Capture the cell that displays the provided text and extract its [x, y] central coordinate. 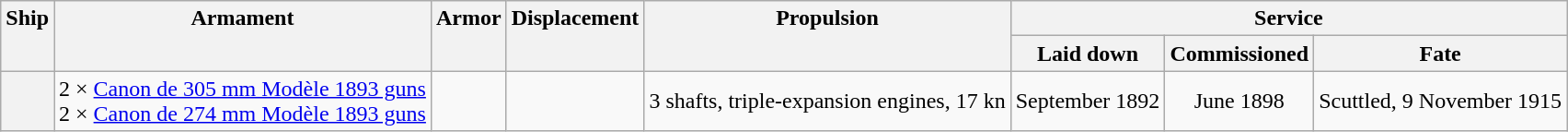
Armament [243, 36]
Laid down [1088, 54]
Armor [468, 36]
September 1892 [1088, 102]
June 1898 [1239, 102]
Scuttled, 9 November 1915 [1441, 102]
2 × Canon de 305 mm Modèle 1893 guns2 × Canon de 274 mm Modèle 1893 guns [243, 102]
3 shafts, triple-expansion engines, 17 kn [827, 102]
Displacement [575, 36]
Ship [28, 36]
Service [1288, 18]
Propulsion [827, 36]
Commissioned [1239, 54]
Fate [1441, 54]
